Extract the (X, Y) coordinate from the center of the cell holding the provided text.  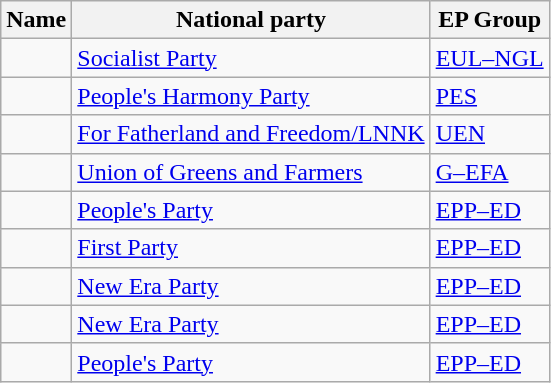
EUL–NGL (490, 58)
People's Harmony Party (251, 96)
Union of Greens and Farmers (251, 172)
EP Group (490, 20)
First Party (251, 248)
G–EFA (490, 172)
For Fatherland and Freedom/LNNK (251, 134)
Name (36, 20)
National party (251, 20)
UEN (490, 134)
Socialist Party (251, 58)
PES (490, 96)
